Scan for the cell matching the given text and deliver its [X, Y] coordinate at center. 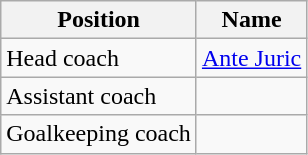
Position [99, 20]
Head coach [99, 58]
Assistant coach [99, 96]
Name [251, 20]
Goalkeeping coach [99, 134]
Ante Juric [251, 58]
